Provide the [x, y] coordinate of the cell's center where the given text is located.  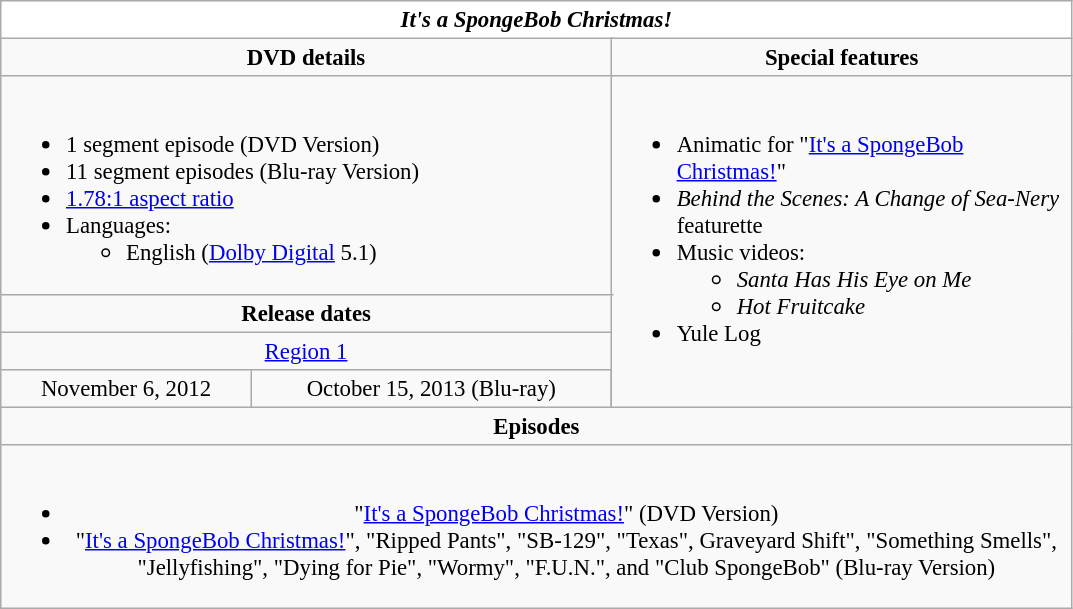
It's a SpongeBob Christmas! [536, 20]
November 6, 2012 [126, 388]
Special features [842, 58]
Episodes [536, 426]
October 15, 2013 (Blu-ray) [431, 388]
Animatic for "It's a SpongeBob Christmas!"Behind the Scenes: A Change of Sea-Nery featuretteMusic videos:Santa Has His Eye on MeHot FruitcakeYule Log [842, 242]
1 segment episode (DVD Version)11 segment episodes (Blu-ray Version)1.78:1 aspect ratioLanguages:English (Dolby Digital 5.1) [306, 185]
DVD details [306, 58]
Region 1 [306, 351]
Release dates [306, 313]
